Detect which cell encompasses the target text, then output its (x, y) center coordinate. 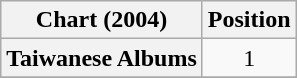
Position (249, 20)
1 (249, 58)
Taiwanese Albums (102, 58)
Chart (2004) (102, 20)
